Pinpoint the cell where the given text exists, returning its [x, y] midpoint coordinate. 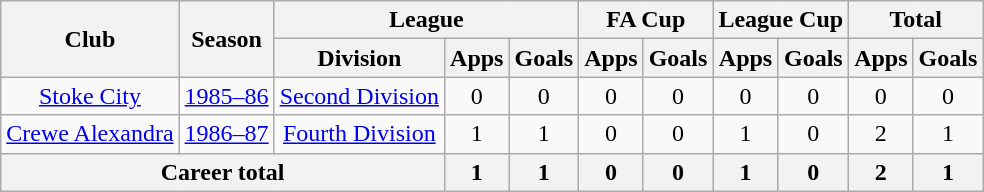
Stoke City [90, 96]
Season [226, 39]
FA Cup [646, 20]
Crewe Alexandra [90, 134]
Total [916, 20]
1986–87 [226, 134]
League [426, 20]
League Cup [781, 20]
Club [90, 39]
Fourth Division [359, 134]
Career total [223, 172]
1985–86 [226, 96]
Second Division [359, 96]
Division [359, 58]
